Locate the cell with the specified text and output its (x, y) center coordinate. 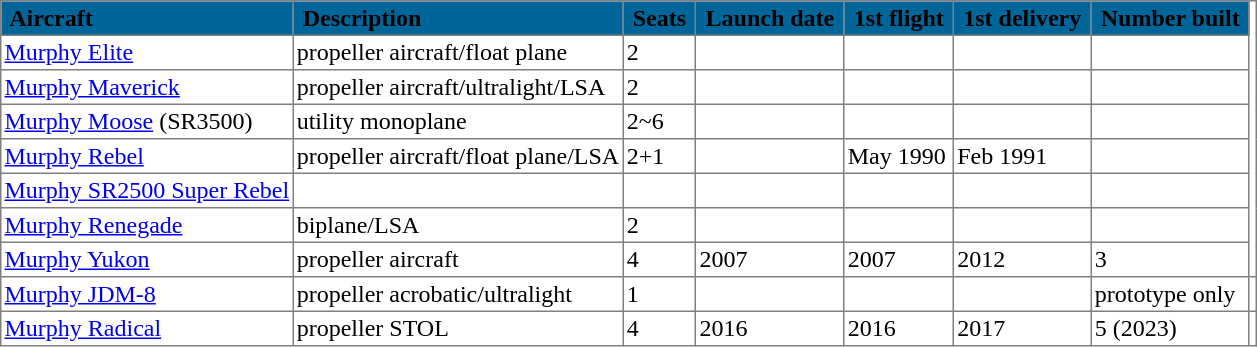
Description (458, 18)
Murphy Elite (147, 52)
propeller acrobatic/ultralight (458, 294)
1st delivery (1022, 18)
Murphy Rebel (147, 156)
Seats (660, 18)
Launch date (770, 18)
2~6 (660, 121)
Murphy Moose (SR3500) (147, 121)
Murphy JDM-8 (147, 294)
1st flight (899, 18)
propeller aircraft/float plane (458, 52)
utility monoplane (458, 121)
Murphy Yukon (147, 259)
propeller aircraft/float plane/LSA (458, 156)
2012 (1022, 259)
prototype only (1170, 294)
Murphy Renegade (147, 225)
Murphy Radical (147, 328)
Feb 1991 (1022, 156)
5 (2023) (1170, 328)
3 (1170, 259)
Murphy SR2500 Super Rebel (147, 190)
Number built (1170, 18)
Murphy Maverick (147, 87)
propeller STOL (458, 328)
propeller aircraft (458, 259)
2017 (1022, 328)
Aircraft (147, 18)
2+1 (660, 156)
1 (660, 294)
propeller aircraft/ultralight/LSA (458, 87)
biplane/LSA (458, 225)
May 1990 (899, 156)
